Find where the given text appears and provide that cell's center as [x, y] coordinate. 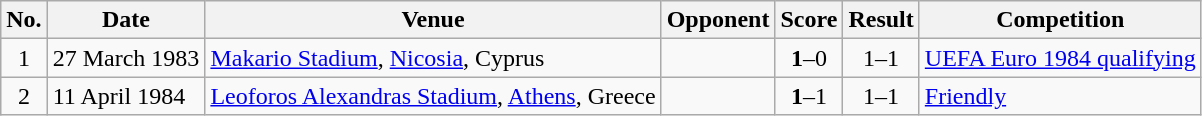
UEFA Euro 1984 qualifying [1060, 58]
27 March 1983 [126, 58]
2 [24, 96]
Friendly [1060, 96]
Makario Stadium, Nicosia, Cyprus [433, 58]
Score [809, 20]
1–0 [809, 58]
No. [24, 20]
1 [24, 58]
11 April 1984 [126, 96]
Competition [1060, 20]
Venue [433, 20]
Result [881, 20]
Date [126, 20]
Leoforos Alexandras Stadium, Athens, Greece [433, 96]
Opponent [718, 20]
